Output the (X, Y) coordinate of the center of the cell containing the given text.  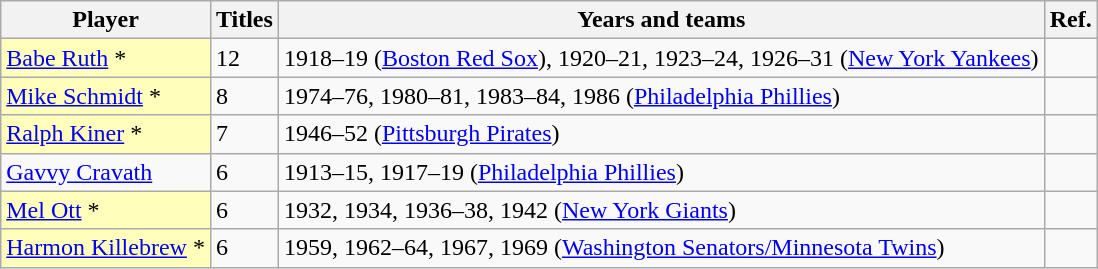
1932, 1934, 1936–38, 1942 (New York Giants) (661, 210)
Harmon Killebrew * (106, 248)
Mike Schmidt * (106, 96)
Titles (244, 20)
Mel Ott * (106, 210)
1946–52 (Pittsburgh Pirates) (661, 134)
Player (106, 20)
7 (244, 134)
8 (244, 96)
1959, 1962–64, 1967, 1969 (Washington Senators/Minnesota Twins) (661, 248)
Gavvy Cravath (106, 172)
Babe Ruth * (106, 58)
1918–19 (Boston Red Sox), 1920–21, 1923–24, 1926–31 (New York Yankees) (661, 58)
12 (244, 58)
Years and teams (661, 20)
1974–76, 1980–81, 1983–84, 1986 (Philadelphia Phillies) (661, 96)
Ref. (1070, 20)
1913–15, 1917–19 (Philadelphia Phillies) (661, 172)
Ralph Kiner * (106, 134)
